Find where the given text appears and provide that cell's center as [x, y] coordinate. 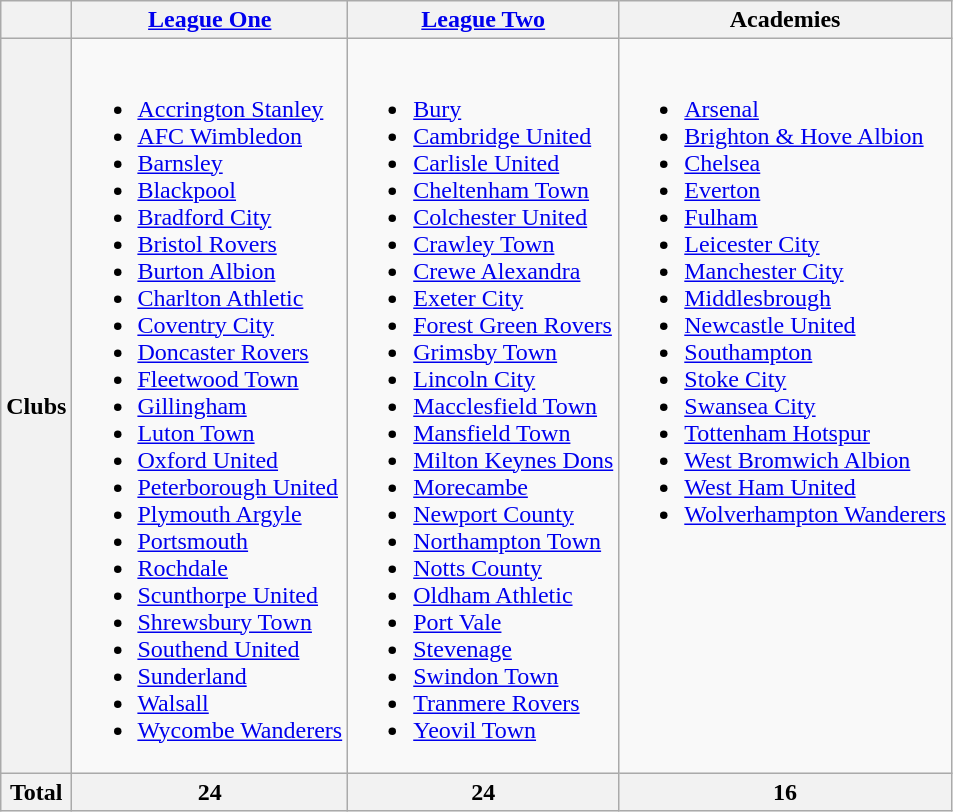
Total [36, 792]
Academies [786, 20]
League One [210, 20]
16 [786, 792]
League Two [484, 20]
Clubs [36, 406]
